Detect which cell encompasses the target text, then output its [x, y] center coordinate. 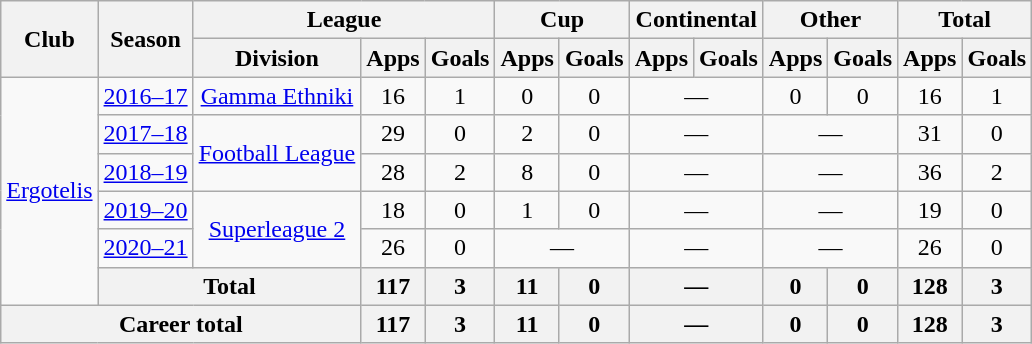
Ergotelis [50, 191]
28 [393, 172]
2020–21 [146, 248]
18 [393, 210]
League [344, 20]
2017–18 [146, 134]
Superleague 2 [277, 229]
Division [277, 58]
Cup [562, 20]
19 [930, 210]
2019–20 [146, 210]
36 [930, 172]
Career total [181, 324]
Continental [696, 20]
2016–17 [146, 96]
Club [50, 39]
Football League [277, 153]
31 [930, 134]
2018–19 [146, 172]
Season [146, 39]
29 [393, 134]
8 [527, 172]
Other [830, 20]
Gamma Ethniki [277, 96]
